Determine the [x, y] coordinate at the center of the cell enclosing the given text.  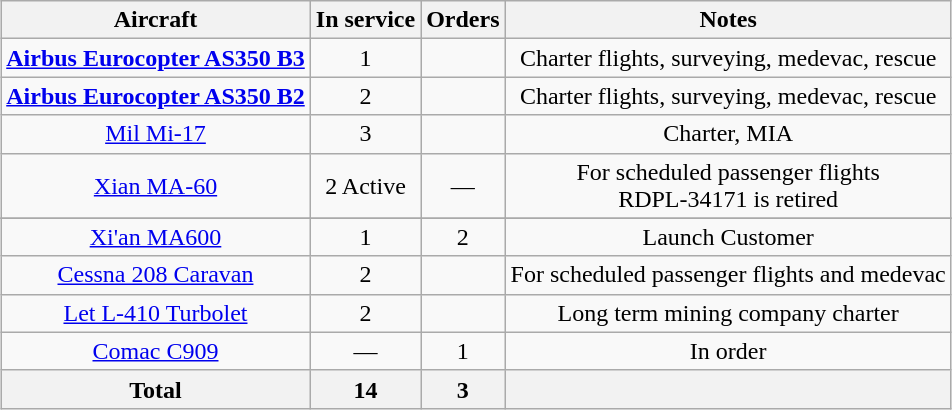
Airbus Eurocopter AS350 B2 [156, 96]
Orders [463, 20]
Long term mining company charter [728, 313]
In service [365, 20]
For scheduled passenger flightsRDPL-34171 is retired [728, 186]
In order [728, 351]
2 Active [365, 186]
Cessna 208 Caravan [156, 275]
Charter, MIA [728, 134]
Total [156, 389]
Xi'an MA600 [156, 237]
Airbus Eurocopter AS350 B3 [156, 58]
Comac C909 [156, 351]
14 [365, 389]
Xian MA-60 [156, 186]
For scheduled passenger flights and medevac [728, 275]
Notes [728, 20]
Let L-410 Turbolet [156, 313]
Launch Customer [728, 237]
Aircraft [156, 20]
Mil Mi-17 [156, 134]
